Determine the [x, y] coordinate at the center of the cell enclosing the given text.  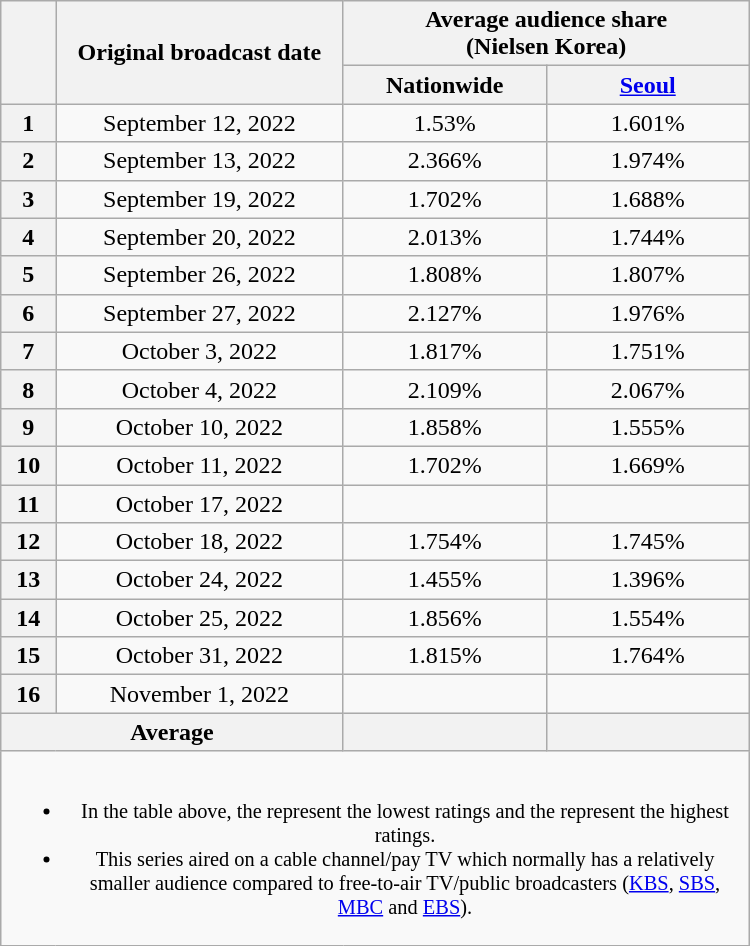
October 11, 2022 [200, 465]
October 4, 2022 [200, 389]
6 [28, 313]
1.751% [648, 351]
1.807% [648, 275]
14 [28, 618]
Seoul [648, 85]
1.764% [648, 656]
7 [28, 351]
1.815% [444, 656]
2.013% [444, 237]
9 [28, 427]
5 [28, 275]
October 17, 2022 [200, 503]
2.067% [648, 389]
1.601% [648, 123]
October 3, 2022 [200, 351]
8 [28, 389]
13 [28, 580]
11 [28, 503]
2 [28, 161]
Nationwide [444, 85]
1.858% [444, 427]
1.53% [444, 123]
October 18, 2022 [200, 542]
1.669% [648, 465]
1.688% [648, 199]
3 [28, 199]
1.856% [444, 618]
October 25, 2022 [200, 618]
1.754% [444, 542]
1.817% [444, 351]
16 [28, 694]
October 10, 2022 [200, 427]
1.976% [648, 313]
2.127% [444, 313]
10 [28, 465]
1 [28, 123]
October 24, 2022 [200, 580]
October 31, 2022 [200, 656]
Original broadcast date [200, 52]
1.808% [444, 275]
1.455% [444, 580]
September 19, 2022 [200, 199]
4 [28, 237]
15 [28, 656]
September 27, 2022 [200, 313]
1.554% [648, 618]
September 26, 2022 [200, 275]
1.974% [648, 161]
2.366% [444, 161]
1.555% [648, 427]
Average audience share(Nielsen Korea) [546, 34]
November 1, 2022 [200, 694]
1.745% [648, 542]
1.744% [648, 237]
September 13, 2022 [200, 161]
September 12, 2022 [200, 123]
1.396% [648, 580]
2.109% [444, 389]
September 20, 2022 [200, 237]
12 [28, 542]
Average [172, 732]
